Scan for the cell matching the given text and deliver its [X, Y] coordinate at center. 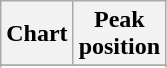
Chart [37, 34]
Peakposition [119, 34]
